Provide the (x, y) coordinate of the cell's center where the given text is located.  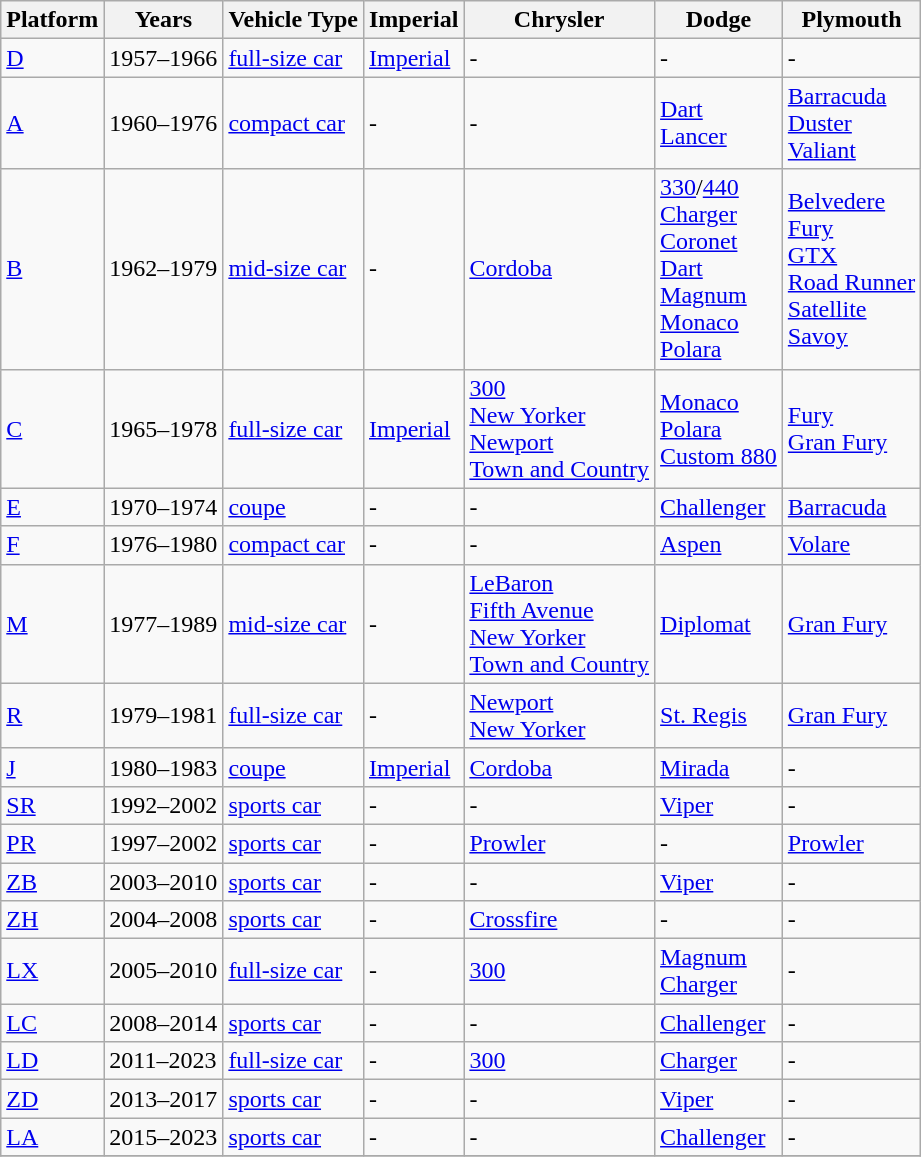
1957–1966 (164, 58)
1980–1983 (164, 767)
330/440ChargerCoronetDartMagnumMonacoPolara (719, 269)
PR (52, 843)
1997–2002 (164, 843)
1992–2002 (164, 805)
St. Regis (719, 716)
1979–1981 (164, 716)
Years (164, 20)
F (52, 545)
BarracudaDusterValiant (851, 123)
2015–2023 (164, 1137)
1976–1980 (164, 545)
1970–1974 (164, 507)
Volare (851, 545)
Aspen (719, 545)
2011–2023 (164, 1061)
R (52, 716)
Mirada (719, 767)
Dodge (719, 20)
LC (52, 1023)
ZH (52, 920)
FuryGran Fury (851, 428)
DartLancer (719, 123)
300New YorkerNewportTown and Country (560, 428)
A (52, 123)
2004–2008 (164, 920)
Platform (52, 20)
LA (52, 1137)
ZB (52, 881)
BelvedereFuryGTXRoad RunnerSatelliteSavoy (851, 269)
C (52, 428)
M (52, 624)
Barracuda (851, 507)
1962–1979 (164, 269)
1965–1978 (164, 428)
LeBaronFifth AvenueNew YorkerTown and Country (560, 624)
ZD (52, 1099)
1960–1976 (164, 123)
Charger (719, 1061)
NewportNew Yorker (560, 716)
E (52, 507)
Diplomat (719, 624)
MagnumCharger (719, 972)
LX (52, 972)
Vehicle Type (294, 20)
2008–2014 (164, 1023)
B (52, 269)
SR (52, 805)
Chrysler (560, 20)
1977–1989 (164, 624)
2005–2010 (164, 972)
J (52, 767)
MonacoPolaraCustom 880 (719, 428)
2003–2010 (164, 881)
LD (52, 1061)
Plymouth (851, 20)
2013–2017 (164, 1099)
Crossfire (560, 920)
D (52, 58)
